Capture the cell that displays the provided text and extract its (x, y) central coordinate. 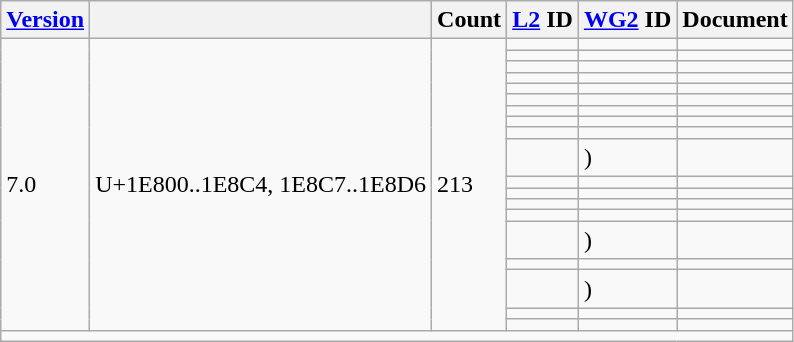
WG2 ID (627, 20)
U+1E800..1E8C4, 1E8C7..1E8D6 (261, 184)
213 (470, 184)
Version (46, 20)
7.0 (46, 184)
Count (470, 20)
L2 ID (543, 20)
Document (735, 20)
